Determine the [x, y] coordinate at the center of the cell enclosing the given text.  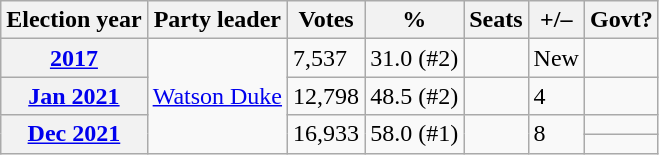
2017 [74, 58]
16,933 [326, 134]
New [556, 58]
31.0 (#2) [414, 58]
12,798 [326, 96]
8 [556, 134]
Election year [74, 20]
Watson Duke [217, 96]
% [414, 20]
+/– [556, 20]
Dec 2021 [74, 134]
Govt? [621, 20]
Jan 2021 [74, 96]
4 [556, 96]
Seats [496, 20]
Votes [326, 20]
7,537 [326, 58]
Party leader [217, 20]
58.0 (#1) [414, 134]
48.5 (#2) [414, 96]
